For the text-containing cell, return its midpoint in [X, Y] coordinate format. 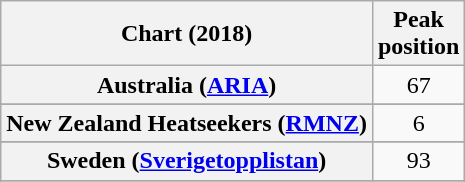
Chart (2018) [187, 34]
67 [418, 85]
New Zealand Heatseekers (RMNZ) [187, 123]
Australia (ARIA) [187, 85]
93 [418, 161]
Peak position [418, 34]
Sweden (Sverigetopplistan) [187, 161]
6 [418, 123]
